For the text-containing cell, return its midpoint in (x, y) coordinate format. 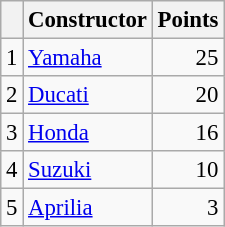
Points (188, 20)
Yamaha (88, 58)
Aprilia (88, 208)
20 (188, 95)
1 (12, 58)
4 (12, 170)
5 (12, 208)
Constructor (88, 20)
10 (188, 170)
Suzuki (88, 170)
25 (188, 58)
2 (12, 95)
16 (188, 133)
Honda (88, 133)
Ducati (88, 95)
